Output the [X, Y] coordinate of the center of the cell containing the given text.  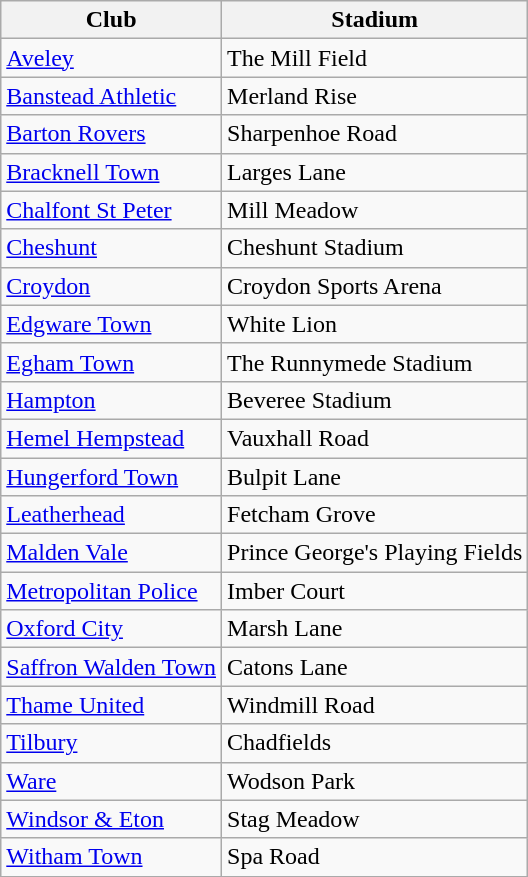
Chalfont St Peter [112, 210]
Spa Road [375, 857]
Vauxhall Road [375, 438]
Cheshunt Stadium [375, 248]
Imber Court [375, 591]
Thame United [112, 705]
Cheshunt [112, 248]
Tilbury [112, 743]
Larges Lane [375, 172]
White Lion [375, 324]
Banstead Athletic [112, 96]
Barton Rovers [112, 134]
Club [112, 20]
Mill Meadow [375, 210]
Leatherhead [112, 515]
The Mill Field [375, 58]
Bracknell Town [112, 172]
Aveley [112, 58]
Merland Rise [375, 96]
Sharpenhoe Road [375, 134]
Ware [112, 781]
Windsor & Eton [112, 819]
Oxford City [112, 629]
Saffron Walden Town [112, 667]
Malden Vale [112, 553]
Hampton [112, 400]
Chadfields [375, 743]
Edgware Town [112, 324]
Fetcham Grove [375, 515]
Stag Meadow [375, 819]
Wodson Park [375, 781]
Beveree Stadium [375, 400]
Metropolitan Police [112, 591]
Croydon [112, 286]
Windmill Road [375, 705]
Prince George's Playing Fields [375, 553]
Witham Town [112, 857]
Bulpit Lane [375, 477]
The Runnymede Stadium [375, 362]
Egham Town [112, 362]
Marsh Lane [375, 629]
Hungerford Town [112, 477]
Catons Lane [375, 667]
Stadium [375, 20]
Hemel Hempstead [112, 438]
Croydon Sports Arena [375, 286]
